From the cell containing the given text, extract its center point as [X, Y] coordinate. 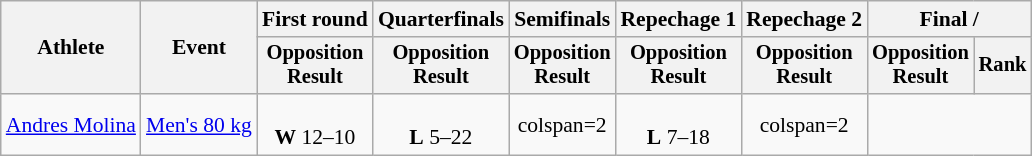
Andres Molina [71, 124]
Rank [1003, 66]
Repechage 1 [678, 19]
Quarterfinals [441, 19]
W 12–10 [315, 124]
Athlete [71, 48]
Semifinals [562, 19]
L 5–22 [441, 124]
L 7–18 [678, 124]
Final / [949, 19]
Event [199, 48]
First round [315, 19]
Men's 80 kg [199, 124]
Repechage 2 [804, 19]
